From the cell containing the given text, extract its center point as (x, y) coordinate. 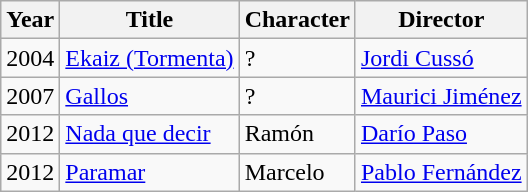
Maurici Jiménez (441, 96)
2007 (30, 96)
Gallos (150, 96)
Year (30, 20)
Darío Paso (441, 134)
Character (297, 20)
Paramar (150, 172)
2004 (30, 58)
Pablo Fernández (441, 172)
Ramón (297, 134)
Title (150, 20)
Marcelo (297, 172)
Director (441, 20)
Ekaiz (Tormenta) (150, 58)
Jordi Cussó (441, 58)
Nada que decir (150, 134)
